Locate the cell with the specified text and output its (x, y) center coordinate. 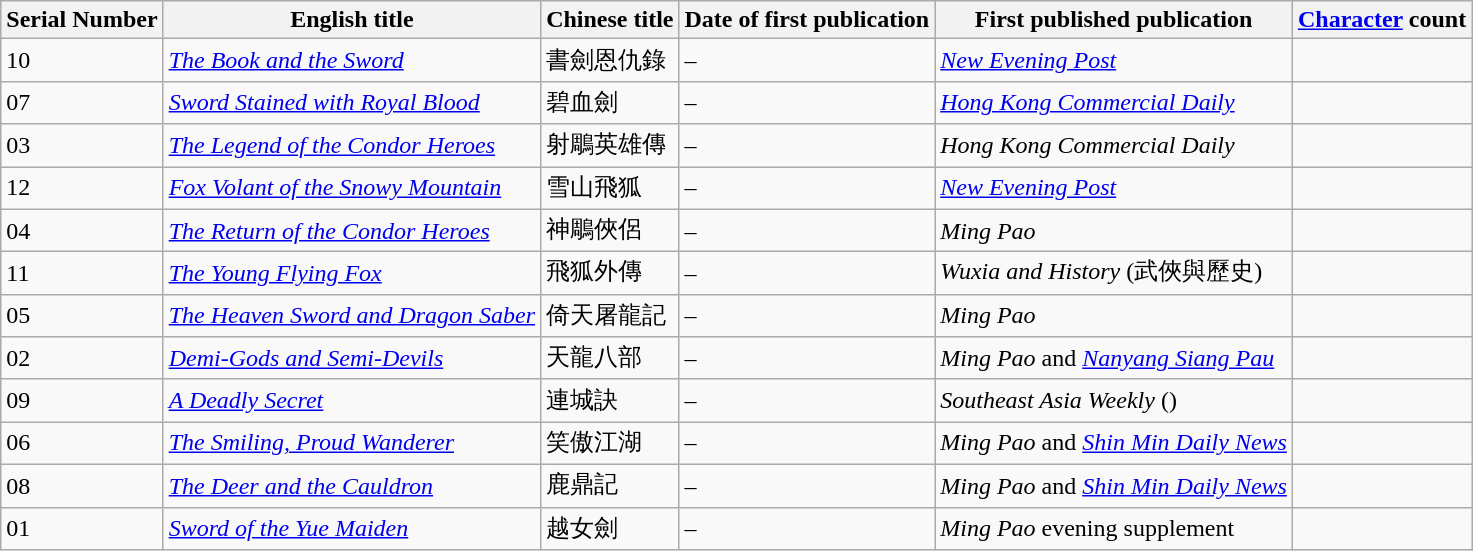
天龍八部 (610, 358)
Serial Number (82, 20)
02 (82, 358)
The Return of the Condor Heroes (352, 230)
飛狐外傳 (610, 274)
Southeast Asia Weekly () (1114, 400)
The Smiling, Proud Wanderer (352, 444)
01 (82, 528)
越女劍 (610, 528)
碧血劍 (610, 102)
Character count (1382, 20)
神鵰俠侶 (610, 230)
The Heaven Sword and Dragon Saber (352, 316)
Demi-Gods and Semi-Devils (352, 358)
Chinese title (610, 20)
倚天屠龍記 (610, 316)
09 (82, 400)
鹿鼎記 (610, 486)
A Deadly Secret (352, 400)
The Book and the Sword (352, 60)
07 (82, 102)
書劍恩仇錄 (610, 60)
Ming Pao and Nanyang Siang Pau (1114, 358)
Ming Pao evening supplement (1114, 528)
雪山飛狐 (610, 188)
First published publication (1114, 20)
English title (352, 20)
03 (82, 146)
The Deer and the Cauldron (352, 486)
Date of first publication (807, 20)
11 (82, 274)
06 (82, 444)
笑傲江湖 (610, 444)
The Young Flying Fox (352, 274)
Sword of the Yue Maiden (352, 528)
連城訣 (610, 400)
Sword Stained with Royal Blood (352, 102)
08 (82, 486)
04 (82, 230)
射鵰英雄傳 (610, 146)
10 (82, 60)
Fox Volant of the Snowy Mountain (352, 188)
05 (82, 316)
Wuxia and History (武俠與歷史) (1114, 274)
The Legend of the Condor Heroes (352, 146)
12 (82, 188)
